Return (x, y) of the center of cell containing provided text 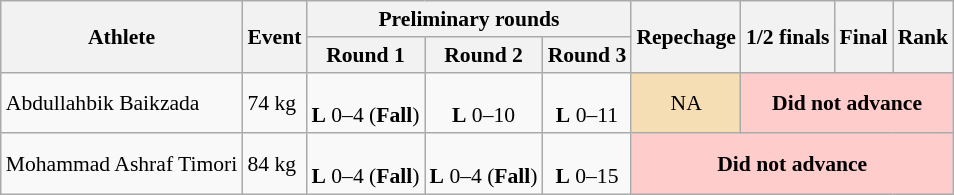
Preliminary rounds (468, 19)
Abdullahbik Baikzada (122, 102)
Round 1 (365, 55)
84 kg (274, 164)
Final (863, 36)
1/2 finals (788, 36)
Repechage (686, 36)
Round 2 (484, 55)
Event (274, 36)
L 0–15 (588, 164)
Athlete (122, 36)
L 0–10 (484, 102)
74 kg (274, 102)
NA (686, 102)
Mohammad Ashraf Timori (122, 164)
Rank (924, 36)
L 0–11 (588, 102)
Round 3 (588, 55)
